Extract the (x, y) coordinate from the center of the cell holding the provided text.  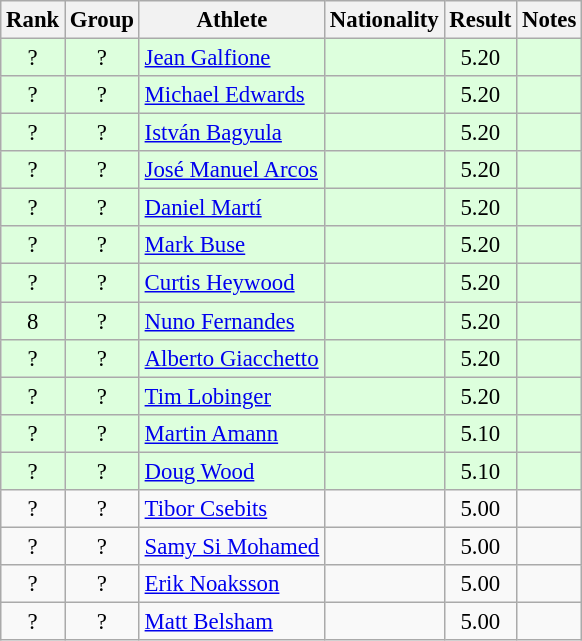
Michael Edwards (232, 95)
Athlete (232, 20)
8 (33, 321)
Samy Si Mohamed (232, 546)
Group (102, 20)
Mark Buse (232, 245)
Alberto Giacchetto (232, 358)
Martin Amann (232, 433)
Doug Wood (232, 471)
Rank (33, 20)
Nationality (384, 20)
Result (480, 20)
Tibor Csebits (232, 509)
Matt Belsham (232, 621)
István Bagyula (232, 133)
José Manuel Arcos (232, 170)
Tim Lobinger (232, 396)
Nuno Fernandes (232, 321)
Curtis Heywood (232, 283)
Erik Noaksson (232, 584)
Daniel Martí (232, 208)
Jean Galfione (232, 58)
Notes (550, 20)
